Return [X, Y] of the center of cell containing provided text 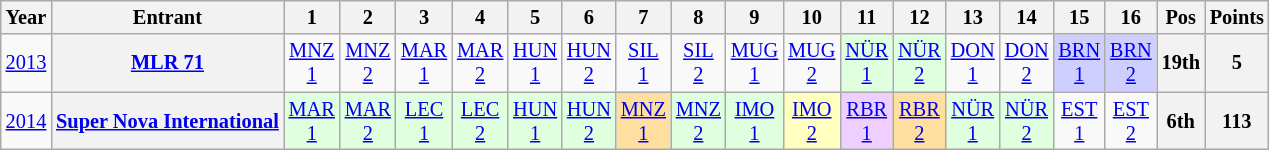
2 [368, 17]
Points [1237, 17]
2013 [26, 63]
3 [424, 17]
4 [480, 17]
MUG2 [812, 63]
16 [1131, 17]
10 [812, 17]
15 [1079, 17]
1 [312, 17]
EST2 [1131, 121]
Year [26, 17]
EST1 [1079, 121]
13 [973, 17]
SIL1 [644, 63]
DON2 [1027, 63]
9 [754, 17]
RBR1 [866, 121]
MUG1 [754, 63]
SIL2 [698, 63]
LEC1 [424, 121]
113 [1237, 121]
DON1 [973, 63]
Super Nova International [167, 121]
Pos [1181, 17]
11 [866, 17]
19th [1181, 63]
IMO1 [754, 121]
6th [1181, 121]
Entrant [167, 17]
8 [698, 17]
BRN1 [1079, 63]
7 [644, 17]
12 [920, 17]
BRN2 [1131, 63]
2014 [26, 121]
6 [589, 17]
IMO2 [812, 121]
MLR 71 [167, 63]
RBR2 [920, 121]
14 [1027, 17]
LEC2 [480, 121]
